Return (x, y) of the center of cell containing provided text 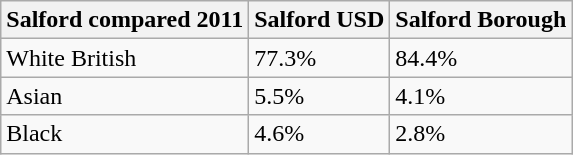
77.3% (320, 58)
Salford USD (320, 20)
Salford compared 2011 (125, 20)
Black (125, 134)
Salford Borough (481, 20)
5.5% (320, 96)
Asian (125, 96)
4.1% (481, 96)
White British (125, 58)
4.6% (320, 134)
2.8% (481, 134)
84.4% (481, 58)
